Detect which cell encompasses the target text, then output its (x, y) center coordinate. 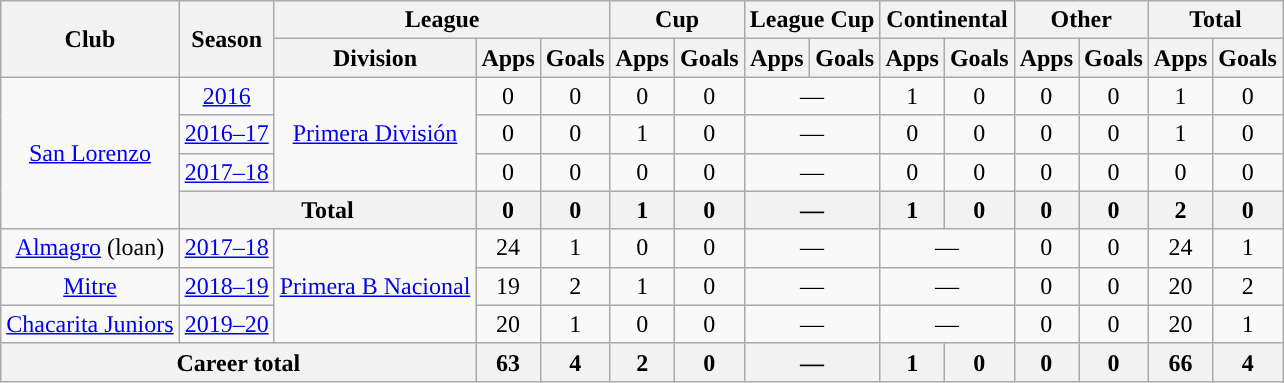
Other (1081, 20)
63 (508, 362)
66 (1180, 362)
2019–20 (226, 324)
Mitre (90, 286)
Club (90, 39)
2016 (226, 96)
2016–17 (226, 134)
Season (226, 39)
League Cup (812, 20)
Cup (677, 20)
Primera B Nacional (375, 286)
Almagro (loan) (90, 248)
19 (508, 286)
Continental (947, 20)
Division (375, 58)
Primera División (375, 134)
Chacarita Juniors (90, 324)
League (442, 20)
Career total (238, 362)
San Lorenzo (90, 153)
2018–19 (226, 286)
